Determine the (x, y) coordinate at the center of the cell enclosing the given text.  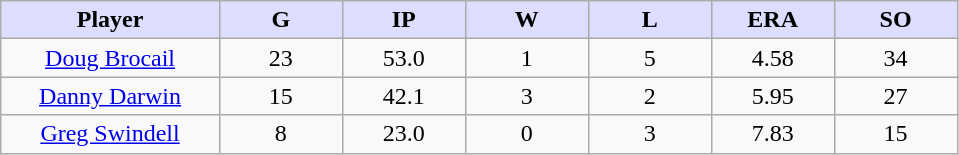
Doug Brocail (110, 58)
7.83 (772, 134)
42.1 (404, 96)
27 (896, 96)
Greg Swindell (110, 134)
IP (404, 20)
SO (896, 20)
W (526, 20)
Danny Darwin (110, 96)
1 (526, 58)
0 (526, 134)
4.58 (772, 58)
5 (650, 58)
L (650, 20)
G (280, 20)
ERA (772, 20)
23 (280, 58)
5.95 (772, 96)
53.0 (404, 58)
34 (896, 58)
23.0 (404, 134)
8 (280, 134)
2 (650, 96)
Player (110, 20)
